Search for the cell housing the specified text and yield its (X, Y) center coordinate. 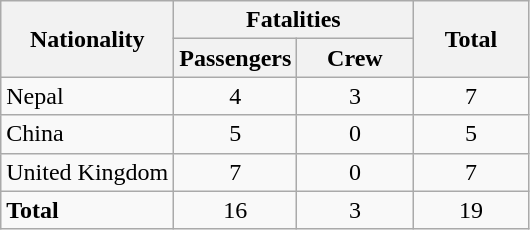
19 (471, 210)
Fatalities (294, 20)
Nationality (88, 39)
United Kingdom (88, 172)
Crew (355, 58)
China (88, 134)
Nepal (88, 96)
16 (236, 210)
4 (236, 96)
Passengers (236, 58)
